For the text-containing cell, return its midpoint in [x, y] coordinate format. 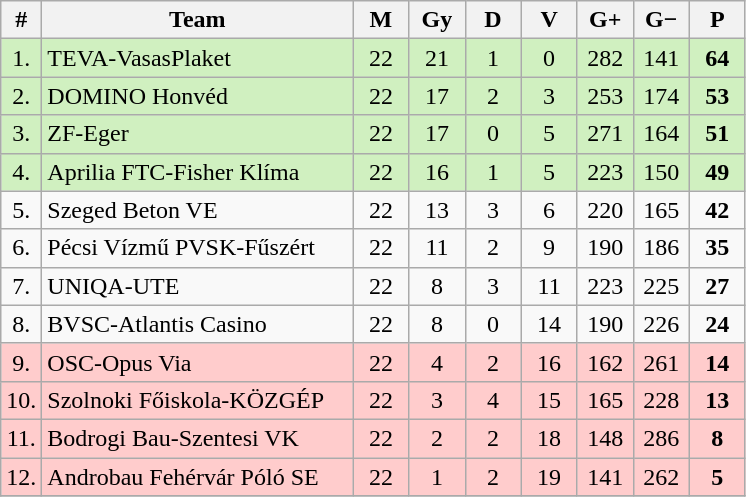
27 [717, 286]
9. [22, 362]
G+ [605, 20]
220 [605, 210]
Szolnoki Főiskola-KÖZGÉP [198, 400]
7. [22, 286]
228 [661, 400]
1. [22, 58]
9 [549, 248]
51 [717, 134]
M [381, 20]
3. [22, 134]
TEVA-VasasPlaket [198, 58]
42 [717, 210]
UNIQA-UTE [198, 286]
11. [22, 438]
286 [661, 438]
6 [549, 210]
226 [661, 324]
148 [605, 438]
150 [661, 172]
18 [549, 438]
262 [661, 477]
225 [661, 286]
Androbau Fehérvár Póló SE [198, 477]
5. [22, 210]
6. [22, 248]
OSC-Opus Via [198, 362]
19 [549, 477]
V [549, 20]
186 [661, 248]
8. [22, 324]
P [717, 20]
53 [717, 96]
Team [198, 20]
BVSC-Atlantis Casino [198, 324]
49 [717, 172]
21 [437, 58]
261 [661, 362]
Aprilia FTC-Fisher Klíma [198, 172]
Gy [437, 20]
282 [605, 58]
12. [22, 477]
Szeged Beton VE [198, 210]
ZF-Eger [198, 134]
35 [717, 248]
15 [549, 400]
4. [22, 172]
164 [661, 134]
271 [605, 134]
253 [605, 96]
10. [22, 400]
D [493, 20]
174 [661, 96]
# [22, 20]
Pécsi Vízmű PVSK-Fűszért [198, 248]
64 [717, 58]
G− [661, 20]
DOMINO Honvéd [198, 96]
162 [605, 362]
2. [22, 96]
Bodrogi Bau-Szentesi VK [198, 438]
24 [717, 324]
